Return (x, y) of the center of cell containing provided text 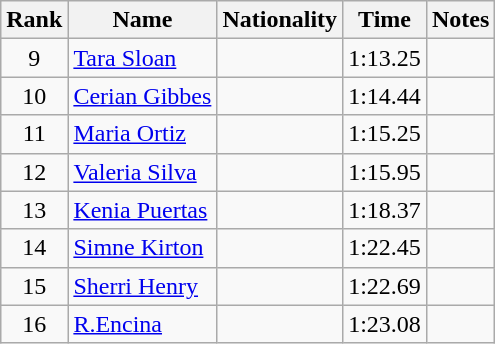
11 (34, 134)
Sherri Henry (142, 286)
15 (34, 286)
1:14.44 (385, 96)
1:13.25 (385, 58)
Kenia Puertas (142, 210)
13 (34, 210)
1:22.45 (385, 248)
Maria Ortiz (142, 134)
1:15.25 (385, 134)
9 (34, 58)
Simne Kirton (142, 248)
1:22.69 (385, 286)
Valeria Silva (142, 172)
Time (385, 20)
Nationality (280, 20)
Name (142, 20)
1:18.37 (385, 210)
10 (34, 96)
1:15.95 (385, 172)
1:23.08 (385, 324)
Tara Sloan (142, 58)
12 (34, 172)
14 (34, 248)
Cerian Gibbes (142, 96)
Rank (34, 20)
Notes (460, 20)
R.Encina (142, 324)
16 (34, 324)
